Capture the cell that displays the provided text and extract its (X, Y) central coordinate. 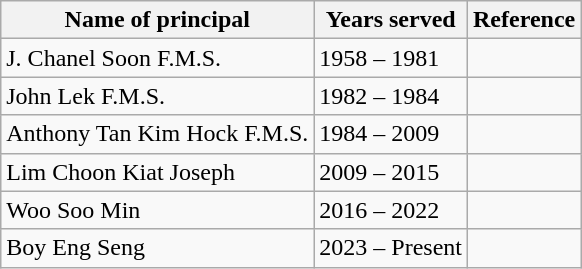
1984 – 2009 (391, 134)
Anthony Tan Kim Hock F.M.S. (158, 134)
2016 – 2022 (391, 210)
Name of principal (158, 20)
1982 – 1984 (391, 96)
J. Chanel Soon F.M.S. (158, 58)
Years served (391, 20)
Boy Eng Seng (158, 248)
Reference (524, 20)
1958 – 1981 (391, 58)
2009 – 2015 (391, 172)
John Lek F.M.S. (158, 96)
Woo Soo Min (158, 210)
Lim Choon Kiat Joseph (158, 172)
2023 – Present (391, 248)
